From the cell containing the given text, extract its center point as (X, Y) coordinate. 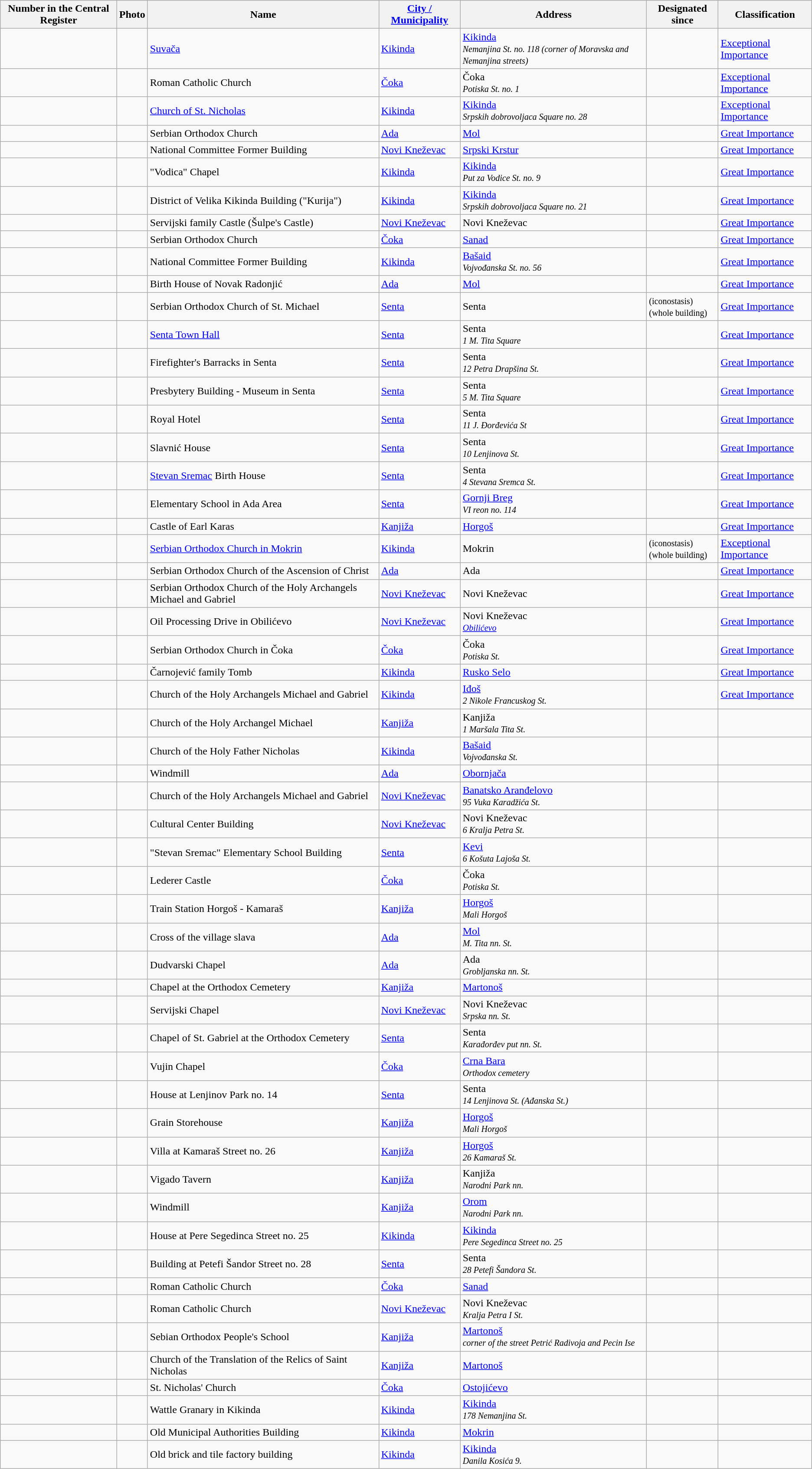
Vigado Tavern (263, 1179)
Cultural Center Building (263, 824)
Serbian Orthodox Church in Čoka (263, 650)
Senta10 Lenjinova St. (553, 448)
City / Municipality (419, 15)
Presbytery Building - Museum in Senta (263, 391)
KikindaNemanjina St. no. 118 (corner of Moravska and Nemanjina streets) (553, 49)
Photo (132, 15)
Dudvarski Chapel (263, 965)
Address (553, 15)
KanjižaNarodni Park nn. (553, 1179)
Senta12 Petra Drapšina St. (553, 363)
Kevi6 Košuta Lajoša St. (553, 852)
KikindaSrpskih dobrovoljaca Square no. 21 (553, 200)
St. Nicholas' Church (263, 1387)
Senta4 Stevana Sremca St. (553, 475)
Novi KneževacObilićevo (553, 621)
District of Velika Kikinda Building ("Kurija") (263, 200)
Senta Town Hall (263, 335)
Obornjača (553, 774)
Suvača (263, 49)
Senta28 Petefi Šandora St. (553, 1264)
Chapel of St. Gabriel at the Orthodox Cemetery (263, 1038)
Train Station Horgoš - Kamaraš (263, 908)
Birth House of Novak Radonjić (263, 284)
House at Lenjinov Park no. 14 (263, 1094)
KikindaDanila Kosića 9. (553, 1454)
Cross of the village slava (263, 937)
Čarnojević family Tomb (263, 672)
Chapel at the Orthodox Cemetery (263, 987)
Servijski family Castle (Šulpe's Castle) (263, 223)
Church of the Translation of the Relics of Saint Nicholas (263, 1365)
Wattle Granary in Kikinda (263, 1410)
Oil Processing Drive in Obilićevo (263, 621)
Firefighter's Barracks in Senta (263, 363)
Classification (765, 15)
Elementary School in Ada Area (263, 504)
Rusko Selo (553, 672)
ČokaPotiska St. no. 1 (553, 82)
Royal Hotel (263, 419)
Lederer Castle (263, 881)
Iđoš2 Nikole Francuskog St. (553, 694)
Serbian Orthodox Church in Mokrin (263, 548)
Senta5 M. Tita Square (553, 391)
"Stevan Sremac" Elementary School Building (263, 852)
Senta14 Lenjinova St. (Ađanska St.) (553, 1094)
Number in the Central Register (59, 15)
Ostojićevo (553, 1387)
Srpski Krstur (553, 150)
Martonošcorner of the street Petrić Radivoja and Pecin Ise (553, 1337)
Castle of Earl Karas (263, 526)
Gornji BregVI reon no. 114 (553, 504)
Horgoš26 Kamaraš St. (553, 1151)
"Vodica" Chapel (263, 172)
KikindaPut za Vodice St. no. 9 (553, 172)
Sebian Orthodox People's School (263, 1337)
Banatsko Aranđelovo95 Vuka Karadžića St. (553, 796)
Crna BaraOrthodox cemetery (553, 1066)
Building at Petefi Šandor Street no. 28 (263, 1264)
Novi KneževacKralja Petra I St. (553, 1308)
BašaidVojvođanska St. no. 56 (553, 261)
BašaidVojvođanska St. (553, 751)
KikindaSrpskih dobrovoljaca Square no. 28 (553, 111)
Horgoš (553, 526)
Novi KneževacSrpska nn. St. (553, 1010)
Senta1 M. Tita Square (553, 335)
Stevan Sremac Birth House (263, 475)
Grain Storehouse (263, 1123)
Serbian Orthodox Church of St. Michael (263, 306)
Old brick and tile factory building (263, 1454)
Church of St. Nicholas (263, 111)
Slavnić House (263, 448)
Church of the Holy Archangel Michael (263, 723)
Novi Kneževac6 Kralja Petra St. (553, 824)
Kikinda178 Nemanjina St. (553, 1410)
Senta11 J. Đorđevića St (553, 419)
Serbian Orthodox Church of the Holy Archangels Michael and Gabriel (263, 594)
Old Municipal Authorities Building (263, 1432)
KikindaPere Segedinca Street no. 25 (553, 1236)
Church of the Holy Father Nicholas (263, 751)
MolM. Tita nn. St. (553, 937)
Serbian Orthodox Church of the Ascension of Christ (263, 571)
Designated since (683, 15)
Servijski Chapel (263, 1010)
Vujin Chapel (263, 1066)
OromNarodni Park nn. (553, 1208)
AdaGrobljanska nn. St. (553, 965)
Kanjiža1 Maršala Tita St. (553, 723)
Name (263, 15)
SentaKarađorđev put nn. St. (553, 1038)
House at Pere Segedinca Street no. 25 (263, 1236)
Villa at Kamaraš Street no. 26 (263, 1151)
